Pinpoint the cell where the given text exists, returning its (x, y) midpoint coordinate. 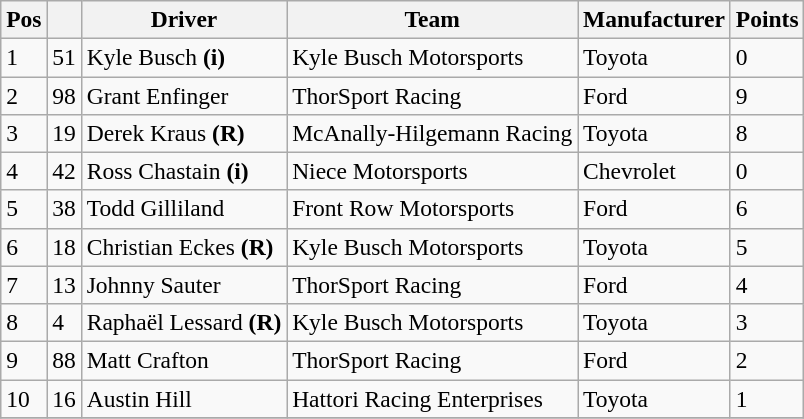
Grant Enfinger (184, 95)
42 (64, 171)
Ross Chastain (i) (184, 171)
51 (64, 57)
Hattori Racing Enterprises (432, 398)
Christian Eckes (R) (184, 247)
16 (64, 398)
Driver (184, 19)
McAnally-Hilgemann Racing (432, 133)
Johnny Sauter (184, 285)
Team (432, 19)
19 (64, 133)
Derek Kraus (R) (184, 133)
88 (64, 360)
Raphaël Lessard (R) (184, 322)
Points (767, 19)
13 (64, 285)
Chevrolet (654, 171)
Pos (24, 19)
Kyle Busch (i) (184, 57)
Austin Hill (184, 398)
7 (24, 285)
Front Row Motorsports (432, 209)
10 (24, 398)
18 (64, 247)
38 (64, 209)
Niece Motorsports (432, 171)
98 (64, 95)
Matt Crafton (184, 360)
Manufacturer (654, 19)
Todd Gilliland (184, 209)
